Extract the (X, Y) coordinate from the center of the cell holding the provided text.  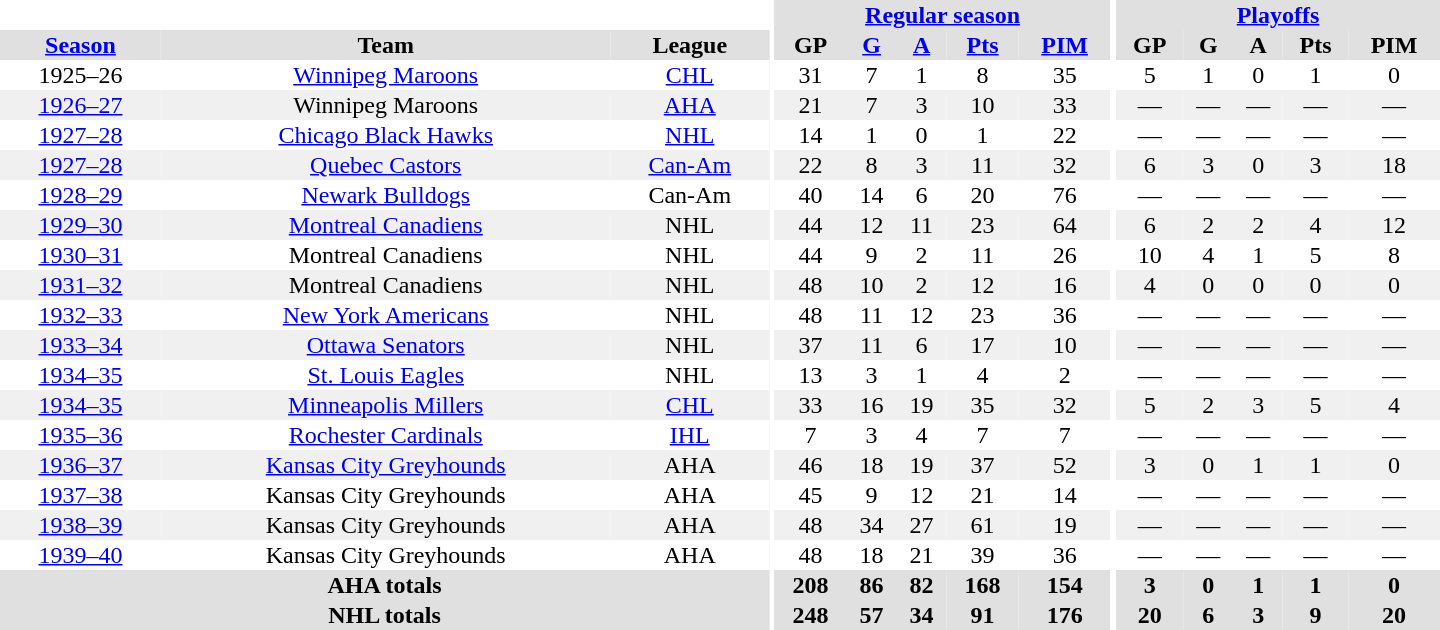
Playoffs (1278, 15)
1926–27 (80, 105)
1935–36 (80, 435)
1932–33 (80, 315)
57 (872, 615)
46 (811, 465)
52 (1065, 465)
168 (983, 585)
39 (983, 555)
1937–38 (80, 495)
Regular season (943, 15)
86 (872, 585)
27 (922, 525)
1930–31 (80, 255)
248 (811, 615)
1928–29 (80, 195)
Newark Bulldogs (386, 195)
40 (811, 195)
AHA totals (384, 585)
NHL totals (384, 615)
1931–32 (80, 285)
76 (1065, 195)
League (689, 45)
154 (1065, 585)
1925–26 (80, 75)
Chicago Black Hawks (386, 135)
Team (386, 45)
61 (983, 525)
Quebec Castors (386, 165)
1933–34 (80, 345)
64 (1065, 225)
45 (811, 495)
1939–40 (80, 555)
176 (1065, 615)
26 (1065, 255)
208 (811, 585)
17 (983, 345)
Ottawa Senators (386, 345)
82 (922, 585)
1938–39 (80, 525)
St. Louis Eagles (386, 375)
Rochester Cardinals (386, 435)
Season (80, 45)
31 (811, 75)
IHL (689, 435)
91 (983, 615)
Minneapolis Millers (386, 405)
13 (811, 375)
New York Americans (386, 315)
1929–30 (80, 225)
1936–37 (80, 465)
